Search for the cell housing the specified text and yield its [X, Y] center coordinate. 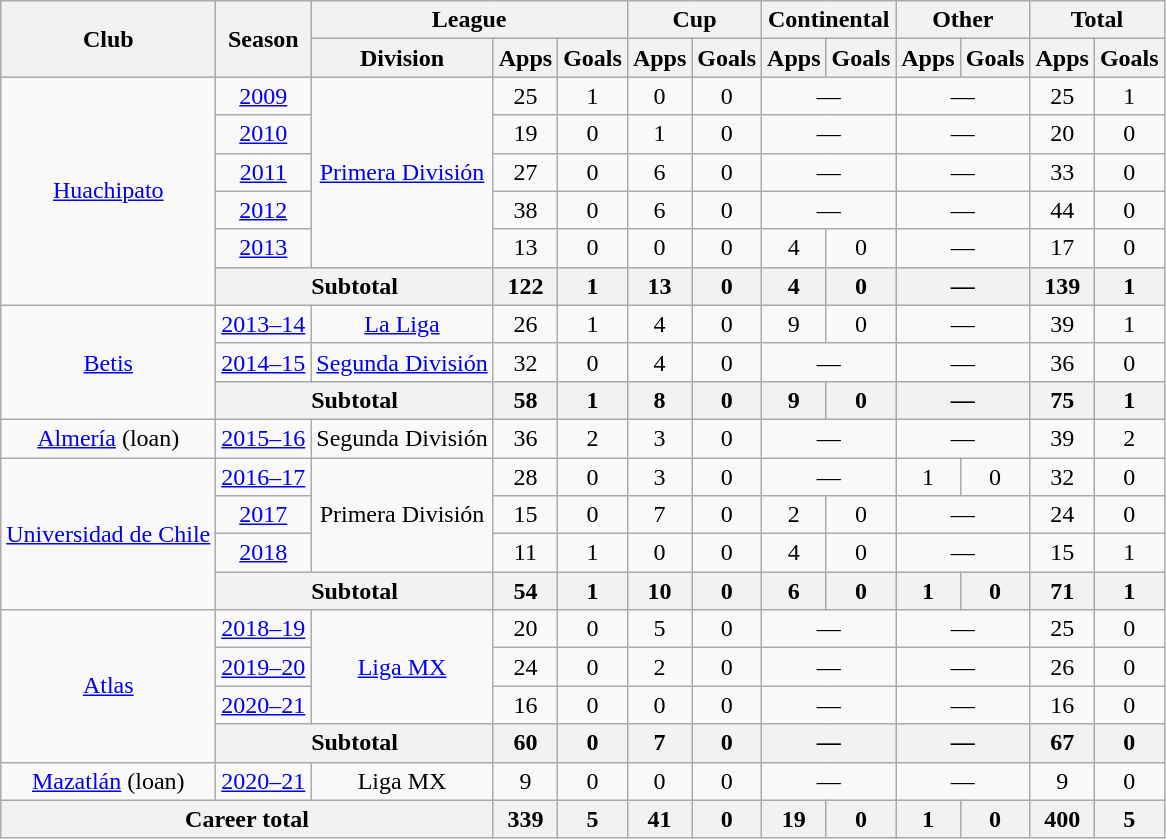
2014–15 [264, 362]
10 [659, 591]
La Liga [402, 324]
339 [525, 819]
2018–19 [264, 629]
122 [525, 286]
Other [963, 20]
2013 [264, 248]
2017 [264, 515]
Continental [829, 20]
2019–20 [264, 667]
Club [108, 39]
Season [264, 39]
2010 [264, 134]
44 [1062, 210]
Atlas [108, 686]
League [470, 20]
Almería (loan) [108, 438]
2018 [264, 553]
2009 [264, 96]
33 [1062, 172]
Cup [694, 20]
11 [525, 553]
2012 [264, 210]
400 [1062, 819]
2015–16 [264, 438]
60 [525, 743]
58 [525, 400]
Career total [247, 819]
17 [1062, 248]
Betis [108, 362]
75 [1062, 400]
139 [1062, 286]
Mazatlán (loan) [108, 781]
38 [525, 210]
54 [525, 591]
28 [525, 477]
Division [402, 58]
Huachipato [108, 191]
71 [1062, 591]
67 [1062, 743]
2011 [264, 172]
Universidad de Chile [108, 534]
41 [659, 819]
8 [659, 400]
2016–17 [264, 477]
27 [525, 172]
Total [1097, 20]
2013–14 [264, 324]
